For the text-containing cell, return its midpoint in (x, y) coordinate format. 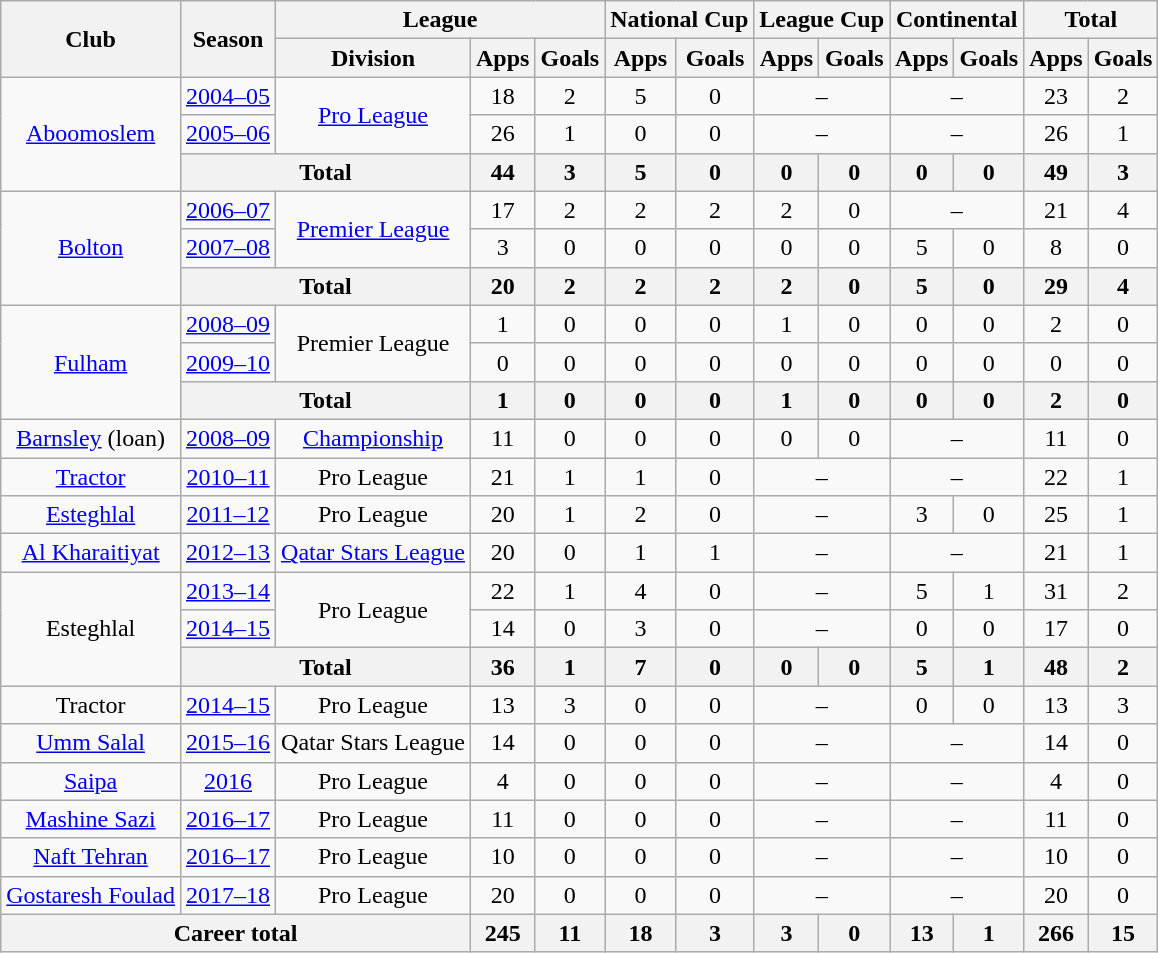
League (440, 20)
2004–05 (228, 96)
2010–11 (228, 477)
49 (1056, 172)
Umm Salal (91, 743)
2015–16 (228, 743)
2012–13 (228, 553)
2005–06 (228, 134)
Mashine Sazi (91, 819)
Division (374, 58)
Career total (236, 933)
Championship (374, 438)
23 (1056, 96)
Aboomoslem (91, 134)
48 (1056, 667)
Barnsley (loan) (91, 438)
7 (641, 667)
2006–07 (228, 210)
2009–10 (228, 362)
2016 (228, 781)
League Cup (822, 20)
266 (1056, 933)
Al Kharaitiyat (91, 553)
Club (91, 39)
Gostaresh Foulad (91, 895)
8 (1056, 248)
Continental (957, 20)
2017–18 (228, 895)
29 (1056, 286)
Fulham (91, 362)
Naft Tehran (91, 857)
Saipa (91, 781)
25 (1056, 515)
245 (503, 933)
Bolton (91, 248)
31 (1056, 591)
National Cup (680, 20)
44 (503, 172)
2007–08 (228, 248)
15 (1123, 933)
Season (228, 39)
36 (503, 667)
2013–14 (228, 591)
2011–12 (228, 515)
